Determine the [x, y] coordinate at the center of the cell enclosing the given text.  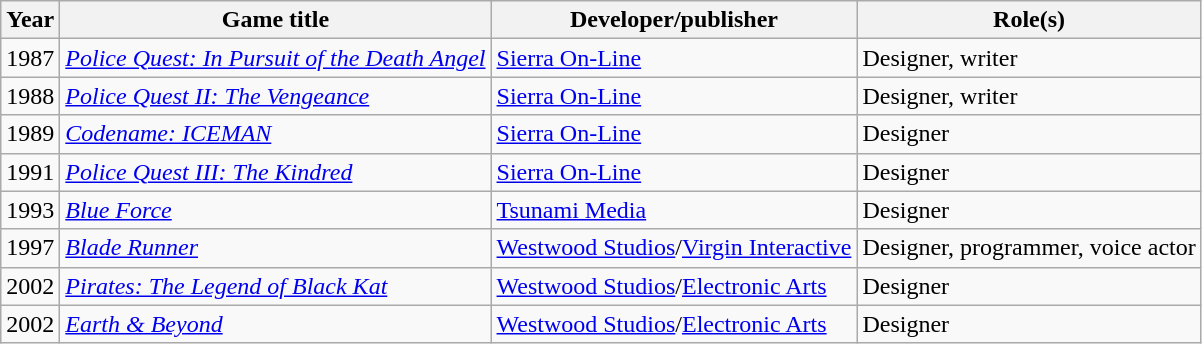
1988 [30, 96]
Role(s) [1029, 20]
1989 [30, 134]
Police Quest III: The Kindred [276, 172]
1997 [30, 248]
Game title [276, 20]
Earth & Beyond [276, 324]
Pirates: The Legend of Black Kat [276, 286]
Year [30, 20]
Developer/publisher [674, 20]
Designer, programmer, voice actor [1029, 248]
1991 [30, 172]
1987 [30, 58]
Blue Force [276, 210]
1993 [30, 210]
Police Quest II: The Vengeance [276, 96]
Police Quest: In Pursuit of the Death Angel [276, 58]
Westwood Studios/Virgin Interactive [674, 248]
Codename: ICEMAN [276, 134]
Tsunami Media [674, 210]
Blade Runner [276, 248]
